Locate the cell with the specified text and output its (X, Y) center coordinate. 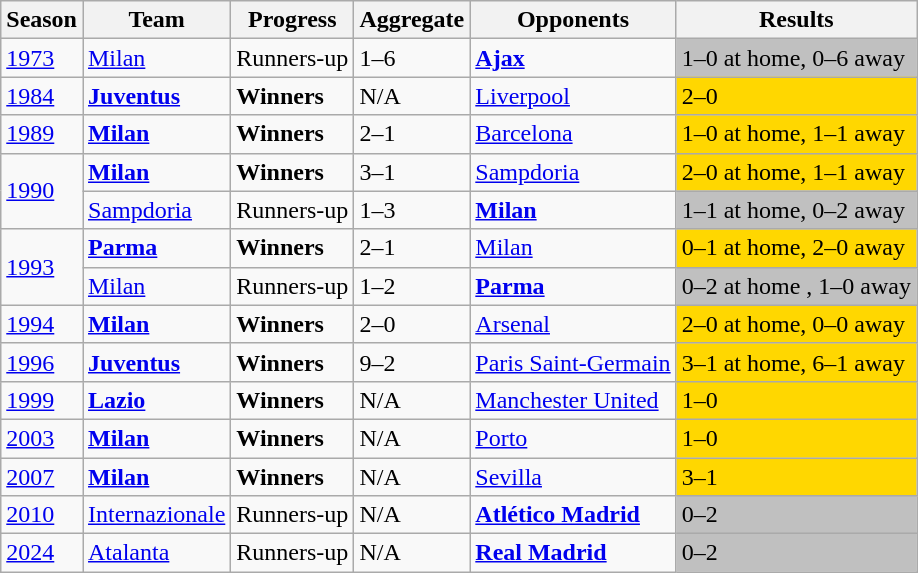
Sevilla (573, 477)
Progress (292, 20)
Barcelona (573, 134)
Real Madrid (573, 553)
9–2 (412, 362)
Internazionale (156, 515)
Liverpool (573, 96)
1989 (42, 134)
1–0 at home, 0–6 away (796, 58)
2010 (42, 515)
Team (156, 20)
2024 (42, 553)
1–0 at home, 1–1 away (796, 134)
1994 (42, 324)
1–6 (412, 58)
Opponents (573, 20)
1–2 (412, 286)
1–3 (412, 210)
Season (42, 20)
Aggregate (412, 20)
1996 (42, 362)
0–1 at home, 2–0 away (796, 248)
Ajax (573, 58)
1993 (42, 267)
1990 (42, 191)
Atalanta (156, 553)
Manchester United (573, 400)
1984 (42, 96)
Paris Saint-Germain (573, 362)
Atlético Madrid (573, 515)
1–1 at home, 0–2 away (796, 210)
Lazio (156, 400)
0–2 at home , 1–0 away (796, 286)
Arsenal (573, 324)
1973 (42, 58)
2–0 at home, 0–0 away (796, 324)
2007 (42, 477)
Porto (573, 438)
3–1 at home, 6–1 away (796, 362)
2003 (42, 438)
2–0 at home, 1–1 away (796, 172)
1999 (42, 400)
Results (796, 20)
